Capture the cell that displays the provided text and extract its [X, Y] central coordinate. 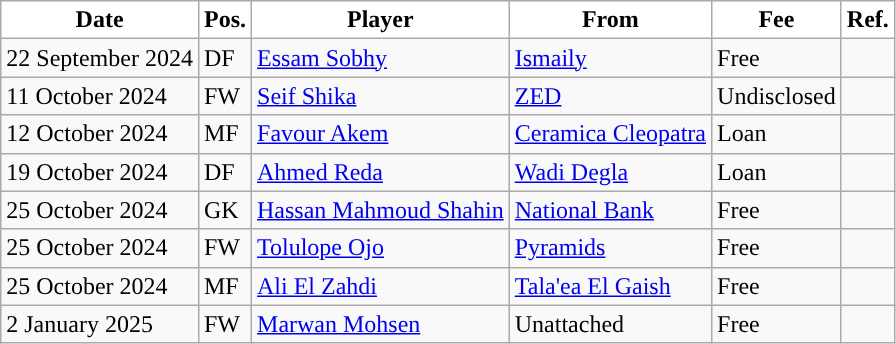
Unattached [610, 324]
From [610, 20]
Undisclosed [777, 96]
Tala'ea El Gaish [610, 286]
Player [381, 20]
Ismaily [610, 58]
19 October 2024 [100, 172]
Ref. [868, 20]
2 January 2025 [100, 324]
Ahmed Reda [381, 172]
GK [224, 210]
Hassan Mahmoud Shahin [381, 210]
11 October 2024 [100, 96]
22 September 2024 [100, 58]
Date [100, 20]
Pyramids [610, 248]
Favour Akem [381, 134]
Ali El Zahdi [381, 286]
Wadi Degla [610, 172]
ZED [610, 96]
National Bank [610, 210]
Essam Sobhy [381, 58]
Ceramica Cleopatra [610, 134]
Pos. [224, 20]
Tolulope Ojo [381, 248]
Fee [777, 20]
Marwan Mohsen [381, 324]
12 October 2024 [100, 134]
Seif Shika [381, 96]
